Find where the given text appears and provide that cell's center as [x, y] coordinate. 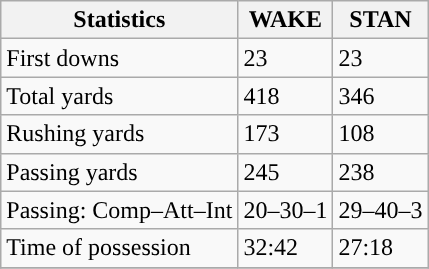
Time of possession [120, 248]
418 [286, 96]
32:42 [286, 248]
First downs [120, 58]
27:18 [380, 248]
108 [380, 134]
Total yards [120, 96]
238 [380, 172]
29–40–3 [380, 210]
Statistics [120, 20]
STAN [380, 20]
WAKE [286, 20]
346 [380, 96]
173 [286, 134]
245 [286, 172]
Rushing yards [120, 134]
20–30–1 [286, 210]
Passing yards [120, 172]
Passing: Comp–Att–Int [120, 210]
